Return the (X, Y) coordinate for the center point of the cell that contains the specified text.  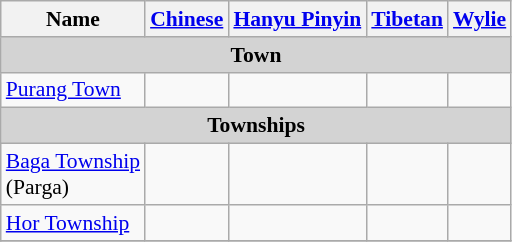
Name (73, 19)
Tibetan (407, 19)
Townships (256, 126)
Baga Township(Parga) (73, 174)
Hor Township (73, 223)
Hanyu Pinyin (297, 19)
Town (256, 55)
Purang Town (73, 90)
Wylie (480, 19)
Chinese (186, 19)
